Find where the given text appears and provide that cell's center as (x, y) coordinate. 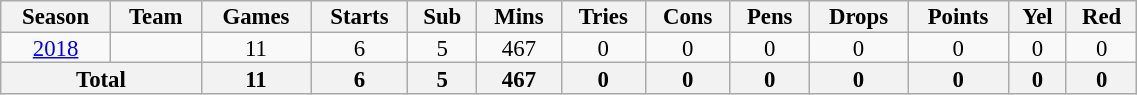
Season (56, 16)
Sub (442, 16)
Starts (360, 16)
Drops (858, 16)
Total (101, 78)
Games (256, 16)
Team (156, 16)
Points (958, 16)
Cons (688, 16)
Mins (520, 16)
Yel (1037, 16)
Tries (603, 16)
Red (1101, 16)
Pens (770, 16)
2018 (56, 48)
